Scan for the cell matching the given text and deliver its [x, y] coordinate at center. 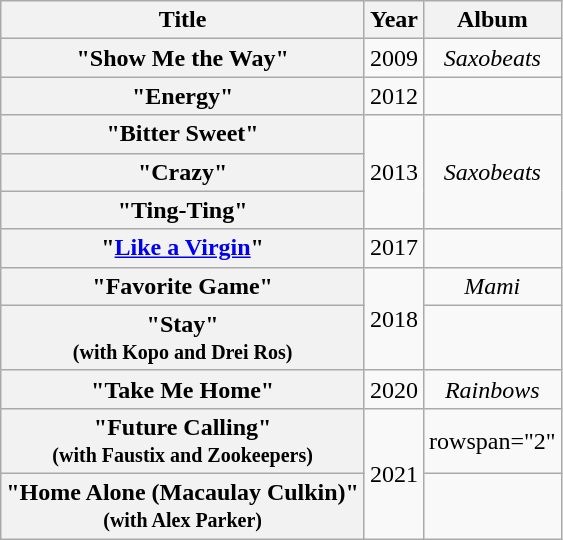
Rainbows [493, 389]
Title [183, 20]
2018 [394, 318]
Year [394, 20]
2017 [394, 248]
2009 [394, 58]
"Favorite Game" [183, 286]
Album [493, 20]
"Take Me Home" [183, 389]
2020 [394, 389]
"Like a Virgin" [183, 248]
2013 [394, 172]
"Stay"(with Kopo and Drei Ros) [183, 338]
2021 [394, 473]
"Home Alone (Macaulay Culkin)"(with Alex Parker) [183, 506]
"Ting-Ting" [183, 210]
"Energy" [183, 96]
2012 [394, 96]
"Future Calling"(with Faustix and Zookeepers) [183, 440]
"Bitter Sweet" [183, 134]
rowspan="2" [493, 440]
Mami [493, 286]
"Show Me the Way" [183, 58]
"Crazy" [183, 172]
